Capture the cell that displays the provided text and extract its [x, y] central coordinate. 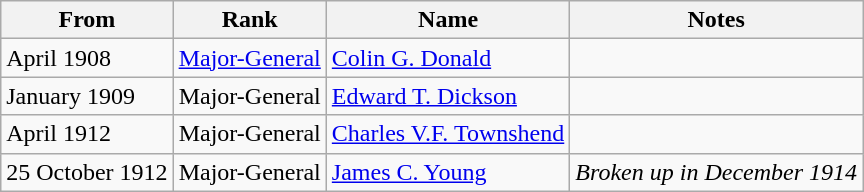
Colin G. Donald [448, 58]
Charles V.F. Townshend [448, 134]
Notes [716, 20]
Edward T. Dickson [448, 96]
Broken up in December 1914 [716, 172]
April 1912 [87, 134]
From [87, 20]
25 October 1912 [87, 172]
April 1908 [87, 58]
Name [448, 20]
Rank [250, 20]
James C. Young [448, 172]
January 1909 [87, 96]
